Search for the cell housing the specified text and yield its [x, y] center coordinate. 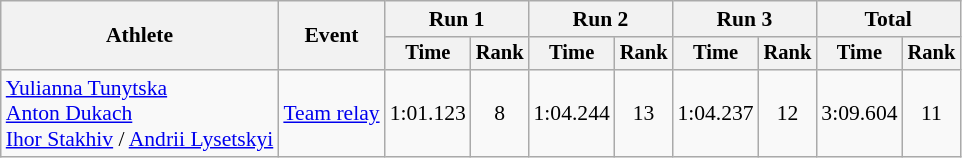
Run 2 [601, 19]
11 [932, 114]
Yulianna TunytskaAnton DukachIhor Stakhiv / Andrii Lysetskyi [140, 114]
Event [331, 36]
8 [500, 114]
Total [888, 19]
13 [644, 114]
1:04.244 [572, 114]
1:04.237 [715, 114]
Athlete [140, 36]
Team relay [331, 114]
3:09.604 [859, 114]
1:01.123 [428, 114]
Run 1 [457, 19]
12 [788, 114]
Run 3 [744, 19]
